Determine the (x, y) coordinate at the center of the cell enclosing the given text.  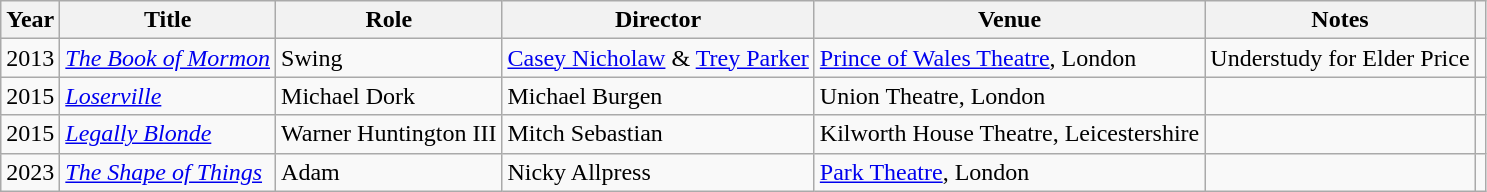
Role (389, 20)
Kilworth House Theatre, Leicestershire (1009, 134)
Mitch Sebastian (658, 134)
Title (168, 20)
Year (30, 20)
The Shape of Things (168, 172)
Michael Dork (389, 96)
2013 (30, 58)
Legally Blonde (168, 134)
Prince of Wales Theatre, London (1009, 58)
The Book of Mormon (168, 58)
Venue (1009, 20)
Notes (1340, 20)
Casey Nicholaw & Trey Parker (658, 58)
Nicky Allpress (658, 172)
Understudy for Elder Price (1340, 58)
Warner Huntington III (389, 134)
Park Theatre, London (1009, 172)
Loserville (168, 96)
Director (658, 20)
Union Theatre, London (1009, 96)
Adam (389, 172)
Swing (389, 58)
Michael Burgen (658, 96)
2023 (30, 172)
